Locate the cell with the specified text and output its [X, Y] center coordinate. 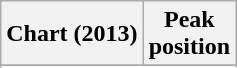
Chart (2013) [72, 34]
Peak position [189, 34]
